Locate the cell with the specified text and output its [X, Y] center coordinate. 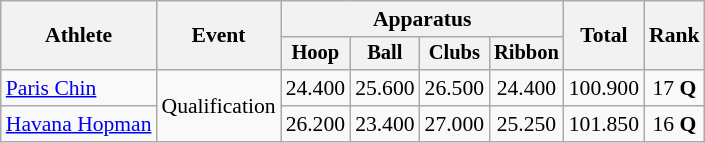
16 Q [674, 124]
Havana Hopman [79, 124]
Clubs [454, 54]
27.000 [454, 124]
23.400 [384, 124]
Ribbon [526, 54]
26.200 [316, 124]
25.250 [526, 124]
17 Q [674, 88]
Athlete [79, 36]
Ball [384, 54]
Qualification [219, 106]
Rank [674, 36]
Event [219, 36]
100.900 [604, 88]
Apparatus [422, 19]
Paris Chin [79, 88]
26.500 [454, 88]
101.850 [604, 124]
25.600 [384, 88]
Hoop [316, 54]
Total [604, 36]
